Scan for the cell matching the given text and deliver its [X, Y] coordinate at center. 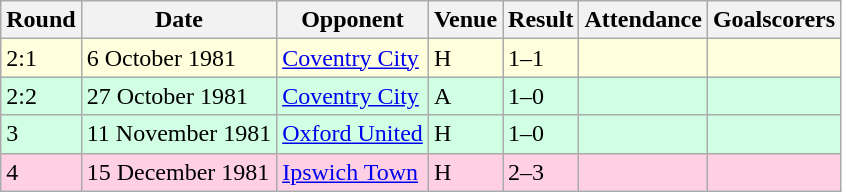
Attendance [643, 20]
A [465, 96]
27 October 1981 [178, 96]
Ipswich Town [353, 172]
Opponent [353, 20]
1–1 [541, 58]
6 October 1981 [178, 58]
4 [41, 172]
2:2 [41, 96]
Oxford United [353, 134]
15 December 1981 [178, 172]
Round [41, 20]
2–3 [541, 172]
Venue [465, 20]
Result [541, 20]
11 November 1981 [178, 134]
3 [41, 134]
2:1 [41, 58]
Goalscorers [774, 20]
Date [178, 20]
